Determine the (x, y) coordinate at the center of the cell enclosing the given text.  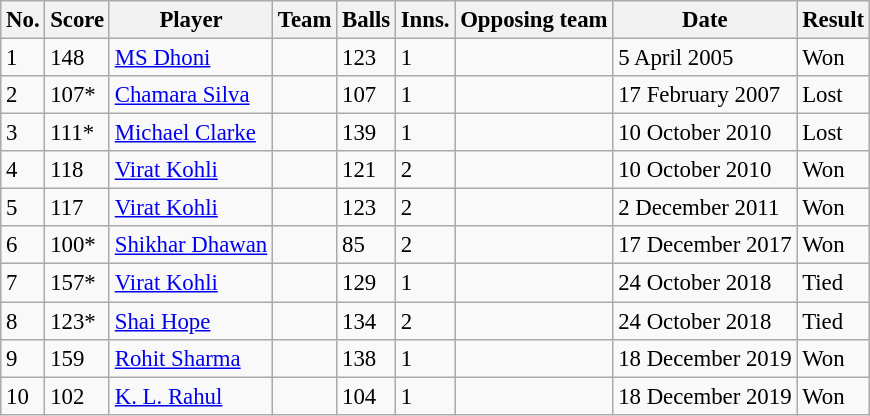
17 December 2017 (705, 245)
17 February 2007 (705, 95)
Shai Hope (190, 321)
139 (366, 133)
118 (78, 170)
Michael Clarke (190, 133)
3 (23, 133)
107 (366, 95)
123* (78, 321)
Player (190, 20)
5 April 2005 (705, 58)
Score (78, 20)
9 (23, 358)
Shikhar Dhawan (190, 245)
Result (834, 20)
MS Dhoni (190, 58)
121 (366, 170)
85 (366, 245)
6 (23, 245)
148 (78, 58)
Team (305, 20)
134 (366, 321)
10 (23, 396)
117 (78, 208)
Opposing team (534, 20)
4 (23, 170)
Balls (366, 20)
138 (366, 358)
157* (78, 283)
Rohit Sharma (190, 358)
102 (78, 396)
159 (78, 358)
104 (366, 396)
7 (23, 283)
Date (705, 20)
111* (78, 133)
2 December 2011 (705, 208)
8 (23, 321)
K. L. Rahul (190, 396)
No. (23, 20)
5 (23, 208)
107* (78, 95)
Chamara Silva (190, 95)
129 (366, 283)
100* (78, 245)
Inns. (424, 20)
